Pinpoint the cell where the given text exists, returning its (x, y) midpoint coordinate. 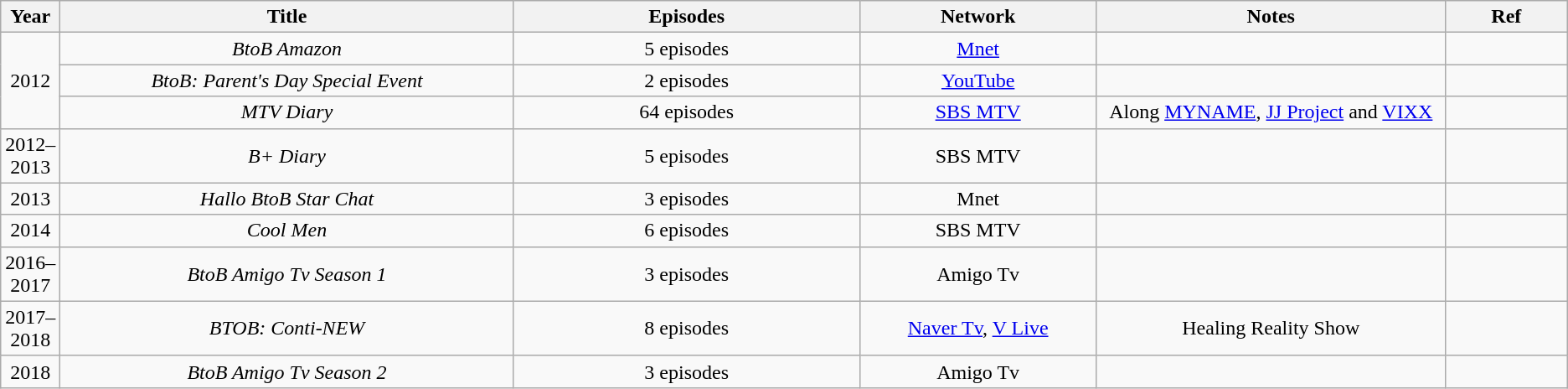
Healing Reality Show (1271, 329)
Naver Tv, V Live (978, 329)
2012 (30, 80)
Episodes (687, 17)
Ref (1506, 17)
2013 (30, 199)
MTV Diary (286, 112)
BtoB Amigo Tv Season 2 (286, 371)
BtoB Amazon (286, 49)
2016–2017 (30, 273)
2012–2013 (30, 156)
B+ Diary (286, 156)
6 episodes (687, 231)
Hallo BtoB Star Chat (286, 199)
Cool Men (286, 231)
8 episodes (687, 329)
BtoB Amigo Tv Season 1 (286, 273)
Year (30, 17)
Along MYNAME, JJ Project and VIXX (1271, 112)
2014 (30, 231)
2018 (30, 371)
Title (286, 17)
64 episodes (687, 112)
YouTube (978, 80)
2017–2018 (30, 329)
2 episodes (687, 80)
Notes (1271, 17)
Network (978, 17)
BTOB: Conti-NEW (286, 329)
BtoB: Parent's Day Special Event (286, 80)
